Identify which cell holds the provided text, then report its (x, y) central coordinate. 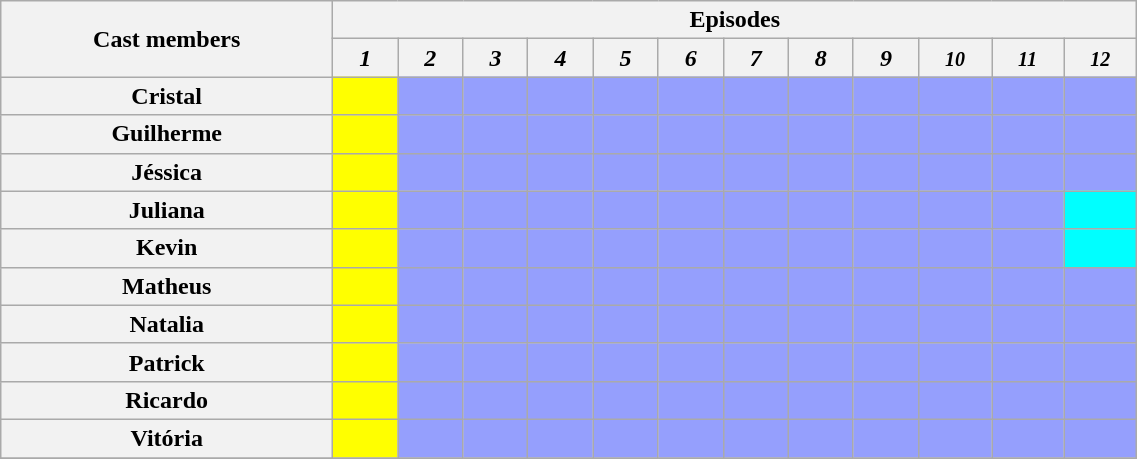
1 (366, 58)
4 (560, 58)
8 (820, 58)
Matheus (167, 286)
7 (756, 58)
Vitória (167, 438)
Jéssica (167, 172)
11 (1028, 58)
5 (626, 58)
12 (1100, 58)
Natalia (167, 324)
Cristal (167, 96)
Guilherme (167, 134)
2 (430, 58)
Ricardo (167, 400)
6 (690, 58)
Kevin (167, 248)
Cast members (167, 39)
Patrick (167, 362)
3 (496, 58)
Juliana (167, 210)
10 (954, 58)
Episodes (735, 20)
9 (886, 58)
